Pinpoint the cell where the given text exists, returning its [X, Y] midpoint coordinate. 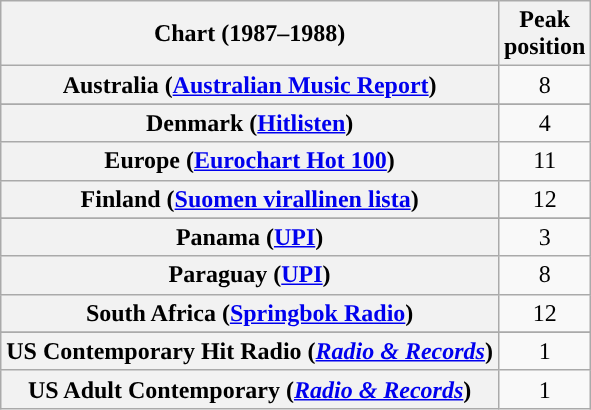
Europe (Eurochart Hot 100) [250, 161]
South Africa (Springbok Radio) [250, 313]
US Adult Contemporary (Radio & Records) [250, 389]
Paraguay (UPI) [250, 275]
Australia (Australian Music Report) [250, 85]
3 [544, 237]
11 [544, 161]
Panama (UPI) [250, 237]
4 [544, 123]
Finland (Suomen virallinen lista) [250, 199]
Chart (1987–1988) [250, 34]
Denmark (Hitlisten) [250, 123]
US Contemporary Hit Radio (Radio & Records) [250, 351]
Peakposition [544, 34]
